Return the (X, Y) coordinate for the center point of the cell that contains the specified text.  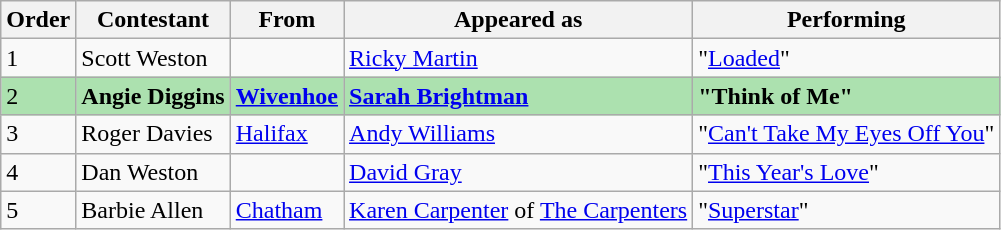
Performing (846, 20)
Contestant (153, 20)
Barbie Allen (153, 210)
"Superstar" (846, 210)
Order (38, 20)
"Loaded" (846, 58)
Angie Diggins (153, 96)
Wivenhoe (286, 96)
Halifax (286, 134)
From (286, 20)
4 (38, 172)
Roger Davies (153, 134)
3 (38, 134)
"Think of Me" (846, 96)
1 (38, 58)
Appeared as (518, 20)
Karen Carpenter of The Carpenters (518, 210)
"This Year's Love" (846, 172)
Dan Weston (153, 172)
Chatham (286, 210)
Scott Weston (153, 58)
"Can't Take My Eyes Off You" (846, 134)
5 (38, 210)
Ricky Martin (518, 58)
David Gray (518, 172)
2 (38, 96)
Andy Williams (518, 134)
Sarah Brightman (518, 96)
